Detect which cell encompasses the target text, then output its [x, y] center coordinate. 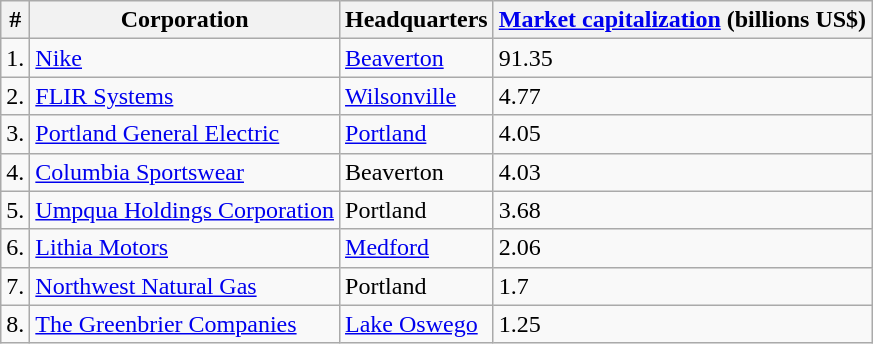
Nike [185, 58]
1.7 [682, 286]
# [16, 20]
Medford [417, 248]
Columbia Sportswear [185, 172]
3.68 [682, 210]
5. [16, 210]
4.03 [682, 172]
4. [16, 172]
2. [16, 96]
Northwest Natural Gas [185, 286]
4.05 [682, 134]
Corporation [185, 20]
Umpqua Holdings Corporation [185, 210]
Headquarters [417, 20]
The Greenbrier Companies [185, 324]
3. [16, 134]
7. [16, 286]
Portland General Electric [185, 134]
8. [16, 324]
Market capitalization (billions US$) [682, 20]
Wilsonville [417, 96]
6. [16, 248]
1.25 [682, 324]
FLIR Systems [185, 96]
2.06 [682, 248]
Lake Oswego [417, 324]
Lithia Motors [185, 248]
91.35 [682, 58]
1. [16, 58]
4.77 [682, 96]
